Extract the (X, Y) coordinate from the center of the cell holding the provided text.  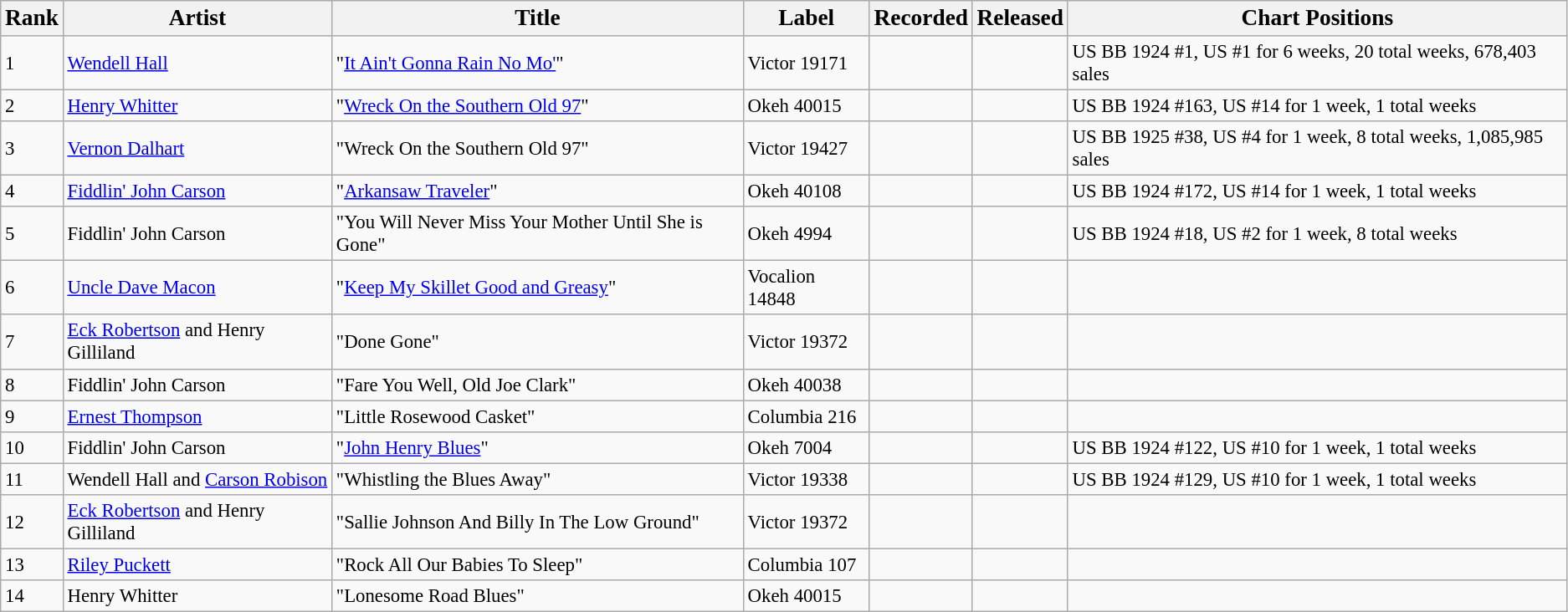
"It Ain't Gonna Rain No Mo'" (538, 64)
US BB 1924 #172, US #14 for 1 week, 1 total weeks (1317, 191)
3 (32, 149)
Wendell Hall (197, 64)
Okeh 7004 (807, 447)
10 (32, 447)
US BB 1924 #163, US #14 for 1 week, 1 total weeks (1317, 106)
Artist (197, 18)
14 (32, 596)
"Rock All Our Babies To Sleep" (538, 564)
US BB 1925 #38, US #4 for 1 week, 8 total weeks, 1,085,985 sales (1317, 149)
6 (32, 288)
9 (32, 416)
Okeh 4994 (807, 234)
4 (32, 191)
"Whistling the Blues Away" (538, 479)
Ernest Thompson (197, 416)
US BB 1924 #1, US #1 for 6 weeks, 20 total weeks, 678,403 sales (1317, 64)
Vernon Dalhart (197, 149)
"Keep My Skillet Good and Greasy" (538, 288)
7 (32, 343)
Victor 19338 (807, 479)
"You Will Never Miss Your Mother Until She is Gone" (538, 234)
"Arkansaw Traveler" (538, 191)
Label (807, 18)
Victor 19427 (807, 149)
13 (32, 564)
Uncle Dave Macon (197, 288)
11 (32, 479)
Okeh 40038 (807, 385)
5 (32, 234)
Recorded (920, 18)
8 (32, 385)
Chart Positions (1317, 18)
US BB 1924 #122, US #10 for 1 week, 1 total weeks (1317, 447)
"Sallie Johnson And Billy In The Low Ground" (538, 522)
"John Henry Blues" (538, 447)
1 (32, 64)
Title (538, 18)
2 (32, 106)
Rank (32, 18)
US BB 1924 #129, US #10 for 1 week, 1 total weeks (1317, 479)
Columbia 107 (807, 564)
Columbia 216 (807, 416)
Vocalion 14848 (807, 288)
"Fare You Well, Old Joe Clark" (538, 385)
12 (32, 522)
Okeh 40108 (807, 191)
Riley Puckett (197, 564)
"Little Rosewood Casket" (538, 416)
Wendell Hall and Carson Robison (197, 479)
US BB 1924 #18, US #2 for 1 week, 8 total weeks (1317, 234)
Victor 19171 (807, 64)
"Done Gone" (538, 343)
Released (1020, 18)
"Lonesome Road Blues" (538, 596)
